Return [x, y] of the center of cell containing provided text 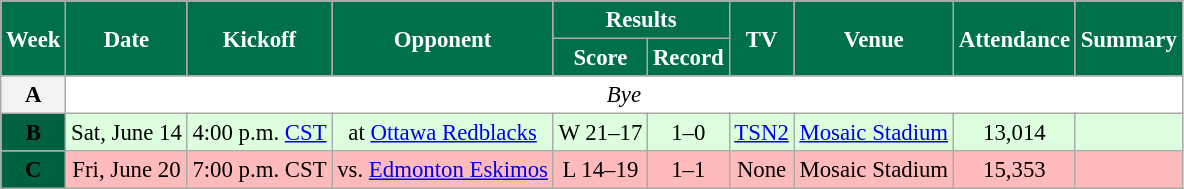
1–0 [688, 133]
13,014 [1014, 133]
1–1 [688, 170]
at Ottawa Redblacks [442, 133]
Attendance [1014, 38]
A [34, 95]
TV [762, 38]
Kickoff [260, 38]
TSN2 [762, 133]
Sat, June 14 [126, 133]
vs. Edmonton Eskimos [442, 170]
Opponent [442, 38]
Score [600, 58]
7:00 p.m. CST [260, 170]
Summary [1128, 38]
None [762, 170]
Fri, June 20 [126, 170]
L 14–19 [600, 170]
C [34, 170]
Record [688, 58]
4:00 p.m. CST [260, 133]
W 21–17 [600, 133]
Date [126, 38]
Results [641, 20]
B [34, 133]
Week [34, 38]
Bye [624, 95]
15,353 [1014, 170]
Venue [874, 38]
